Pinpoint the cell where the given text exists, returning its [X, Y] midpoint coordinate. 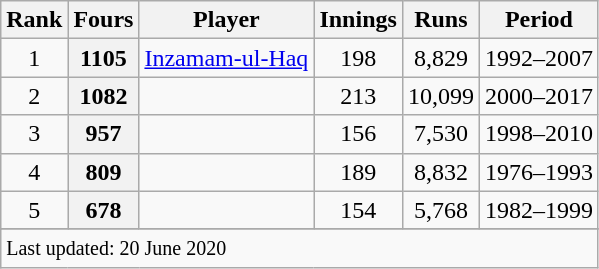
8,832 [440, 172]
5 [34, 210]
10,099 [440, 96]
154 [358, 210]
1998–2010 [538, 134]
678 [104, 210]
Runs [440, 20]
1082 [104, 96]
Innings [358, 20]
1 [34, 58]
Player [226, 20]
5,768 [440, 210]
8,829 [440, 58]
957 [104, 134]
Period [538, 20]
Fours [104, 20]
213 [358, 96]
3 [34, 134]
4 [34, 172]
1992–2007 [538, 58]
189 [358, 172]
7,530 [440, 134]
1982–1999 [538, 210]
809 [104, 172]
2 [34, 96]
Rank [34, 20]
Inzamam-ul-Haq [226, 58]
1105 [104, 58]
2000–2017 [538, 96]
Last updated: 20 June 2020 [300, 248]
198 [358, 58]
1976–1993 [538, 172]
156 [358, 134]
